Find where the given text appears and provide that cell's center as [X, Y] coordinate. 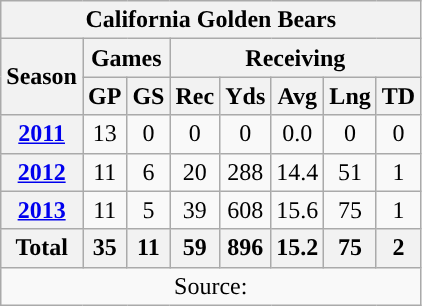
35 [104, 248]
GS [148, 96]
20 [195, 172]
Games [126, 58]
0.0 [298, 134]
51 [350, 172]
39 [195, 210]
5 [148, 210]
896 [246, 248]
Source: [211, 286]
13 [104, 134]
Yds [246, 96]
15.2 [298, 248]
Receiving [296, 58]
2012 [42, 172]
California Golden Bears [211, 20]
Avg [298, 96]
Rec [195, 96]
59 [195, 248]
15.6 [298, 210]
Lng [350, 96]
Total [42, 248]
2011 [42, 134]
GP [104, 96]
14.4 [298, 172]
6 [148, 172]
2013 [42, 210]
Season [42, 77]
288 [246, 172]
608 [246, 210]
2 [398, 248]
TD [398, 96]
